Identify which cell holds the provided text, then report its (X, Y) central coordinate. 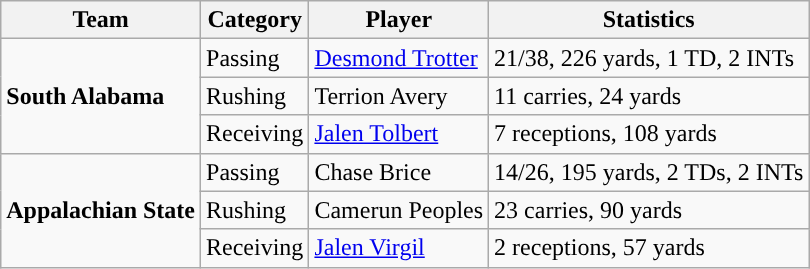
Terrion Avery (399, 96)
7 receptions, 108 yards (649, 134)
Camerun Peoples (399, 210)
Category (255, 20)
Desmond Trotter (399, 58)
Jalen Virgil (399, 248)
Team (101, 20)
Player (399, 20)
Chase Brice (399, 172)
23 carries, 90 yards (649, 210)
21/38, 226 yards, 1 TD, 2 INTs (649, 58)
2 receptions, 57 yards (649, 248)
South Alabama (101, 96)
Jalen Tolbert (399, 134)
Statistics (649, 20)
11 carries, 24 yards (649, 96)
14/26, 195 yards, 2 TDs, 2 INTs (649, 172)
Appalachian State (101, 210)
